Pinpoint the cell where the given text exists, returning its (x, y) midpoint coordinate. 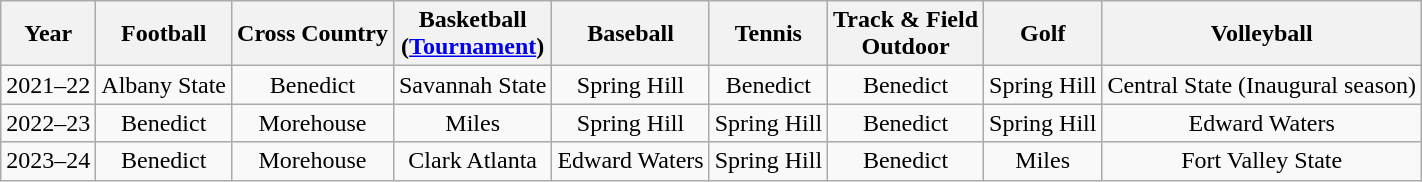
Baseball (630, 34)
Track & FieldOutdoor (906, 34)
2023–24 (48, 161)
Volleyball (1262, 34)
Basketball(Tournament) (472, 34)
Football (164, 34)
2021–22 (48, 85)
Cross Country (313, 34)
Golf (1043, 34)
Clark Atlanta (472, 161)
Central State (Inaugural season) (1262, 85)
Fort Valley State (1262, 161)
2022–23 (48, 123)
Tennis (768, 34)
Savannah State (472, 85)
Albany State (164, 85)
Year (48, 34)
